Identify which cell holds the provided text, then report its (x, y) central coordinate. 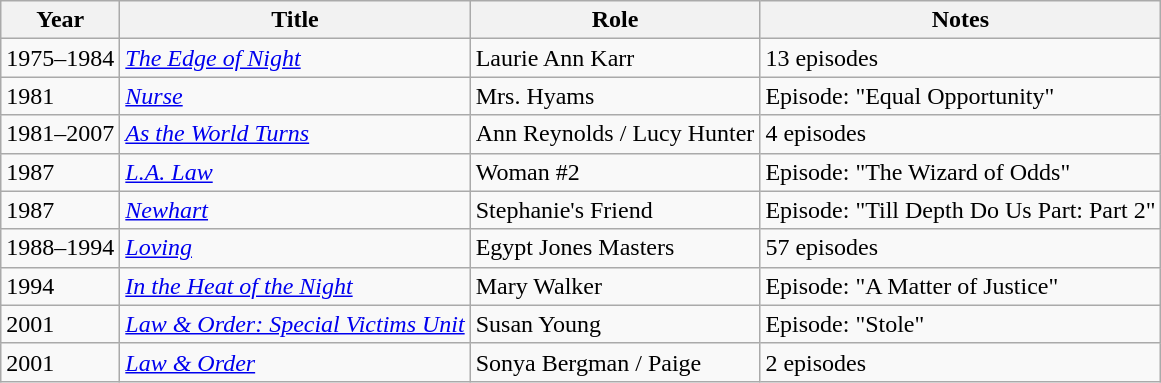
Episode: "A Matter of Justice" (960, 286)
Susan Young (615, 324)
1988–1994 (60, 248)
Stephanie's Friend (615, 210)
13 episodes (960, 58)
Law & Order (295, 362)
57 episodes (960, 248)
Laurie Ann Karr (615, 58)
Sonya Bergman / Paige (615, 362)
L.A. Law (295, 172)
Newhart (295, 210)
1981–2007 (60, 134)
Mrs. Hyams (615, 96)
Episode: "Equal Opportunity" (960, 96)
The Edge of Night (295, 58)
Notes (960, 20)
Mary Walker (615, 286)
1981 (60, 96)
1994 (60, 286)
Episode: "Till Depth Do Us Part: Part 2" (960, 210)
Loving (295, 248)
Title (295, 20)
1975–1984 (60, 58)
Ann Reynolds / Lucy Hunter (615, 134)
4 episodes (960, 134)
Nurse (295, 96)
Year (60, 20)
Episode: "Stole" (960, 324)
Law & Order: Special Victims Unit (295, 324)
Episode: "The Wizard of Odds" (960, 172)
In the Heat of the Night (295, 286)
Role (615, 20)
2 episodes (960, 362)
As the World Turns (295, 134)
Woman #2 (615, 172)
Egypt Jones Masters (615, 248)
